From the cell containing the given text, extract its center point as [X, Y] coordinate. 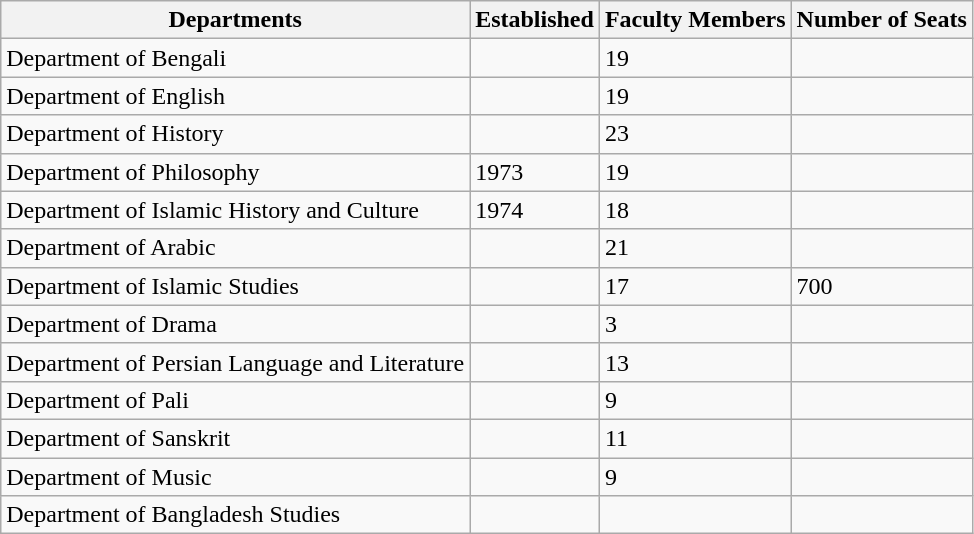
Department of History [236, 134]
Number of Seats [882, 20]
Department of Sanskrit [236, 438]
Department of Islamic Studies [236, 286]
11 [695, 438]
17 [695, 286]
Department of Arabic [236, 248]
Department of Bengali [236, 58]
Department of Drama [236, 324]
Department of Persian Language and Literature [236, 362]
Departments [236, 20]
23 [695, 134]
3 [695, 324]
Established [535, 20]
Department of Bangladesh Studies [236, 515]
Faculty Members [695, 20]
1973 [535, 172]
13 [695, 362]
18 [695, 210]
700 [882, 286]
Department of Islamic History and Culture [236, 210]
21 [695, 248]
Department of English [236, 96]
Department of Philosophy [236, 172]
Department of Pali [236, 400]
1974 [535, 210]
Department of Music [236, 477]
